Extract the [x, y] coordinate from the center of the cell holding the provided text.  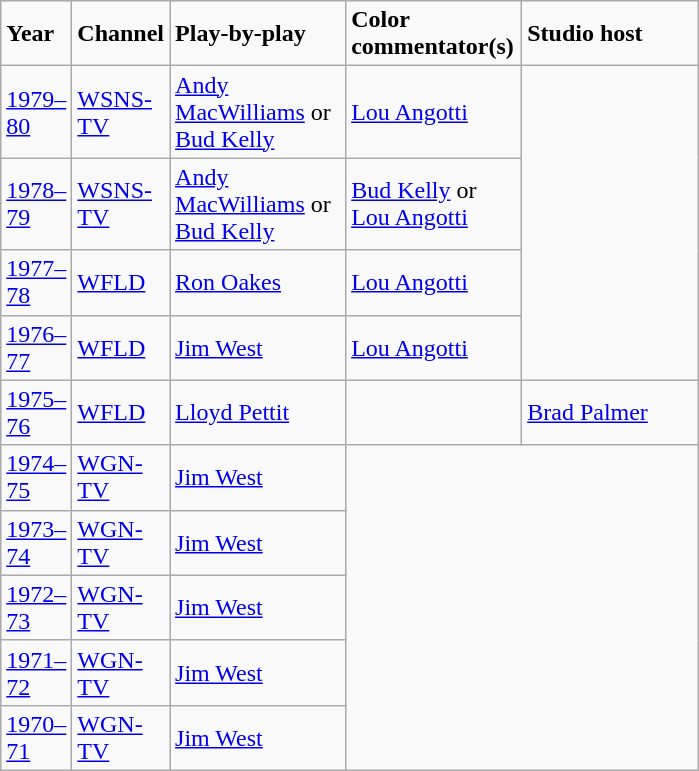
Play-by-play [258, 34]
1976–77 [36, 348]
1972–73 [36, 608]
Ron Oakes [258, 282]
Studio host [610, 34]
Color commentator(s) [434, 34]
1978–79 [36, 204]
Year [36, 34]
Lloyd Pettit [258, 412]
1973–74 [36, 542]
Channel [121, 34]
1974–75 [36, 478]
1975–76 [36, 412]
Bud Kelly or Lou Angotti [434, 204]
1979–80 [36, 112]
Brad Palmer [610, 412]
1971–72 [36, 672]
1977–78 [36, 282]
1970–71 [36, 738]
